Search for the cell housing the specified text and yield its (x, y) center coordinate. 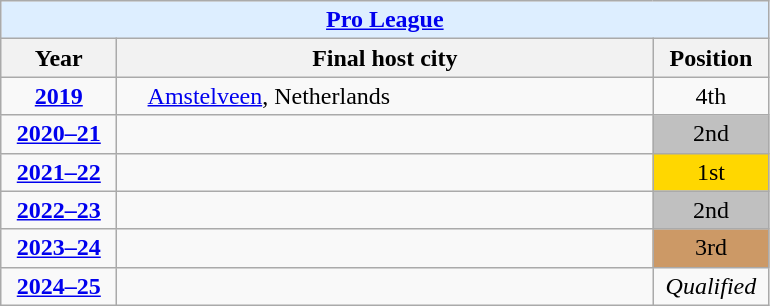
2020–21 (59, 134)
2024–25 (59, 286)
2023–24 (59, 248)
Pro League (385, 20)
2021–22 (59, 172)
3rd (711, 248)
2019 (59, 96)
Year (59, 58)
4th (711, 96)
Amstelveen, Netherlands (385, 96)
Qualified (711, 286)
Final host city (385, 58)
2022–23 (59, 210)
1st (711, 172)
Position (711, 58)
